Locate the cell with the specified text and output its (X, Y) center coordinate. 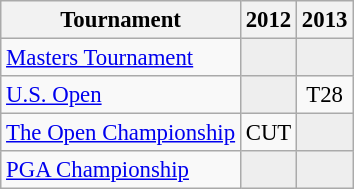
2013 (325, 20)
T28 (325, 95)
2012 (268, 20)
PGA Championship (121, 170)
U.S. Open (121, 95)
Tournament (121, 20)
CUT (268, 133)
Masters Tournament (121, 58)
The Open Championship (121, 133)
